Capture the cell that displays the provided text and extract its (x, y) central coordinate. 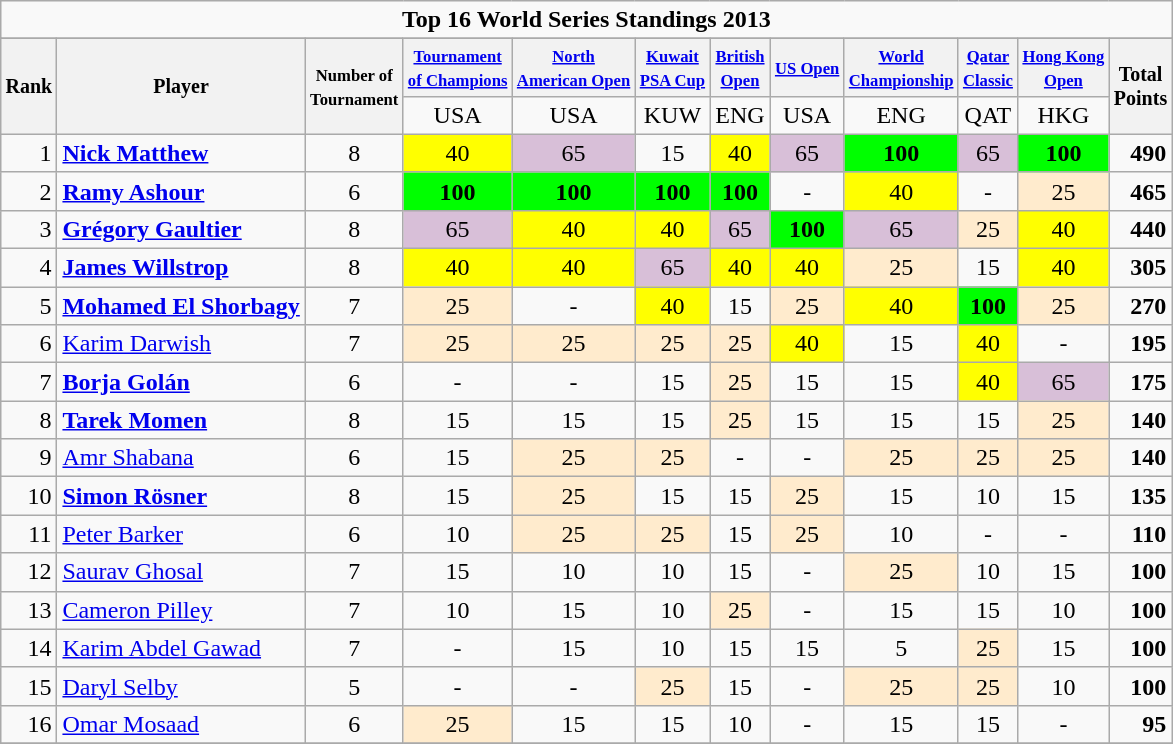
KuwaitPSA Cup (672, 68)
14 (29, 648)
Tournamentof Champions (458, 68)
Amr Shabana (181, 458)
490 (1140, 153)
95 (1140, 724)
465 (1140, 191)
Mohamed El Shorbagy (181, 306)
110 (1140, 534)
305 (1140, 268)
Karim Darwish (181, 344)
175 (1140, 382)
Nick Matthew (181, 153)
11 (29, 534)
Peter Barker (181, 534)
James Willstrop (181, 268)
13 (29, 610)
195 (1140, 344)
1 (29, 153)
US Open (807, 68)
Omar Mosaad (181, 724)
TotalPoints (1140, 87)
9 (29, 458)
Borja Golán (181, 382)
Simon Rösner (181, 496)
Ramy Ashour (181, 191)
Top 16 World Series Standings 2013 (586, 20)
Daryl Selby (181, 686)
2 (29, 191)
12 (29, 572)
Cameron Pilley (181, 610)
KUW (672, 115)
440 (1140, 229)
16 (29, 724)
NorthAmerican Open (574, 68)
Number ofTournament (354, 87)
Player (181, 87)
4 (29, 268)
WorldChampionship (901, 68)
135 (1140, 496)
Rank (29, 87)
Grégory Gaultier (181, 229)
BritishOpen (740, 68)
QatarClassic (988, 68)
QAT (988, 115)
Hong KongOpen (1064, 68)
Tarek Momen (181, 420)
270 (1140, 306)
Karim Abdel Gawad (181, 648)
3 (29, 229)
Saurav Ghosal (181, 572)
HKG (1064, 115)
